Capture the cell that displays the provided text and extract its (X, Y) central coordinate. 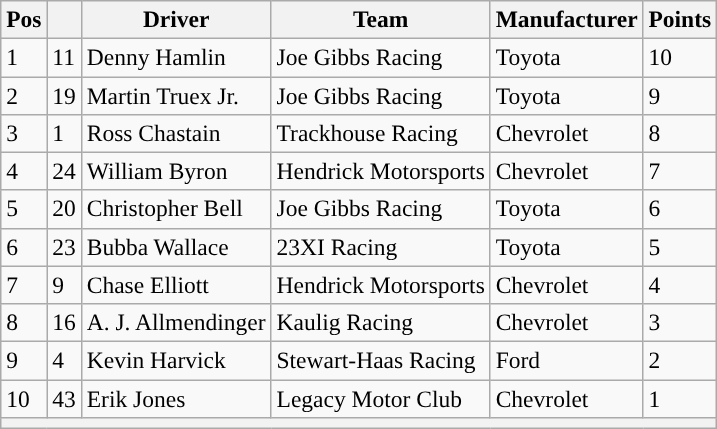
19 (64, 95)
Martin Truex Jr. (176, 95)
Ford (566, 360)
Stewart-Haas Racing (380, 360)
Kaulig Racing (380, 322)
Bubba Wallace (176, 247)
Denny Hamlin (176, 57)
11 (64, 57)
23 (64, 247)
A. J. Allmendinger (176, 322)
24 (64, 171)
Chase Elliott (176, 285)
Points (680, 19)
William Byron (176, 171)
Kevin Harvick (176, 360)
Manufacturer (566, 19)
Trackhouse Racing (380, 133)
43 (64, 398)
Erik Jones (176, 398)
16 (64, 322)
20 (64, 209)
Pos (24, 19)
23XI Racing (380, 247)
Ross Chastain (176, 133)
Legacy Motor Club (380, 398)
Christopher Bell (176, 209)
Driver (176, 19)
Team (380, 19)
